Search for the cell housing the specified text and yield its [X, Y] center coordinate. 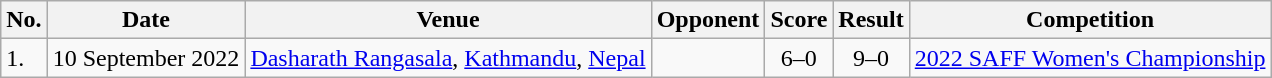
10 September 2022 [146, 58]
No. [24, 20]
6–0 [799, 58]
Result [871, 20]
Dasharath Rangasala, Kathmandu, Nepal [448, 58]
9–0 [871, 58]
Competition [1090, 20]
Venue [448, 20]
Date [146, 20]
2022 SAFF Women's Championship [1090, 58]
Opponent [708, 20]
1. [24, 58]
Score [799, 20]
